Search for the cell housing the specified text and yield its (X, Y) center coordinate. 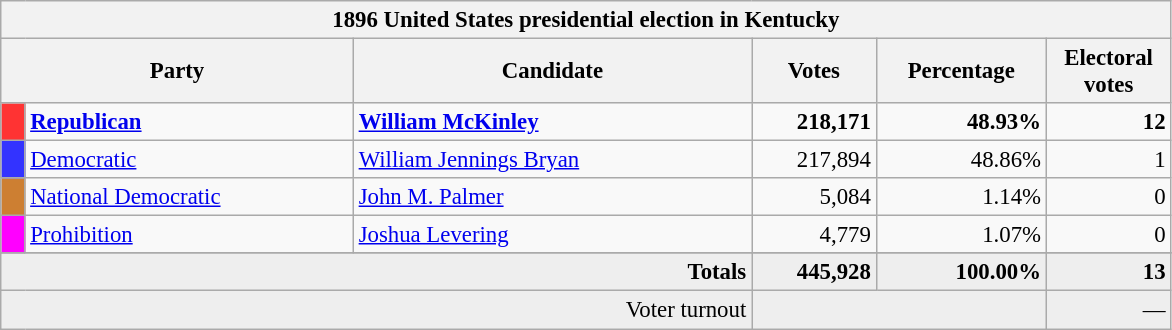
Democratic (189, 160)
Votes (814, 72)
John M. Palmer (552, 197)
Electoral votes (1108, 72)
Republican (189, 122)
5,084 (814, 197)
Party (178, 72)
1 (1108, 160)
Prohibition (189, 235)
1896 United States presidential election in Kentucky (586, 20)
— (1108, 310)
William Jennings Bryan (552, 160)
445,928 (814, 273)
Joshua Levering (552, 235)
Candidate (552, 72)
48.86% (961, 160)
1.07% (961, 235)
12 (1108, 122)
1.14% (961, 197)
National Democratic (189, 197)
Percentage (961, 72)
100.00% (961, 273)
48.93% (961, 122)
217,894 (814, 160)
Voter turnout (376, 310)
William McKinley (552, 122)
13 (1108, 273)
218,171 (814, 122)
4,779 (814, 235)
Totals (376, 273)
